Return [X, Y] of the center of cell containing provided text 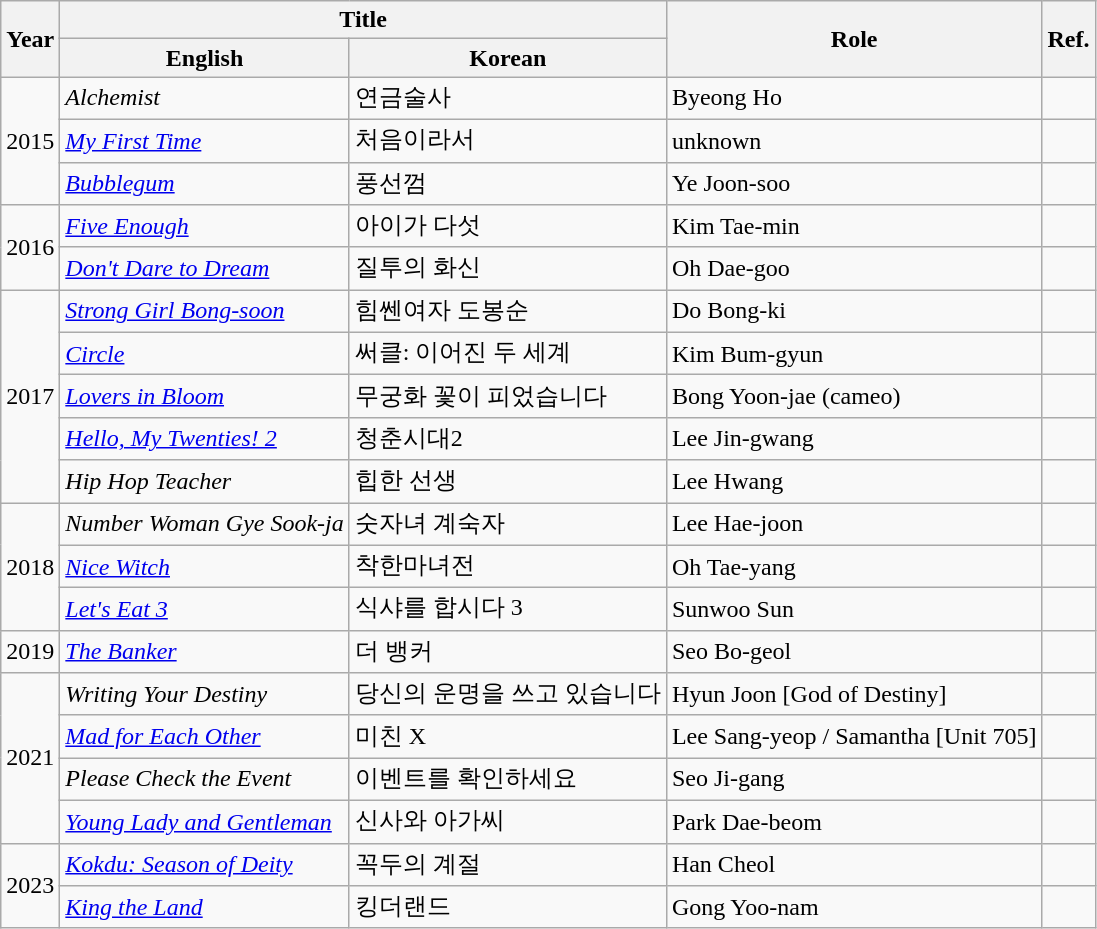
Korean [508, 58]
unknown [854, 140]
신사와 아가씨 [508, 822]
Oh Tae-yang [854, 566]
Bong Yoon-jae (cameo) [854, 396]
2018 [30, 566]
My First Time [204, 140]
Lovers in Bloom [204, 396]
힙한 선생 [508, 482]
Role [854, 39]
Ye Joon-soo [854, 184]
Title [364, 20]
식샤를 합시다 3 [508, 610]
착한마녀전 [508, 566]
청춘시대2 [508, 438]
Oh Dae-goo [854, 268]
미친 X [508, 736]
Lee Hae-joon [854, 524]
Hip Hop Teacher [204, 482]
Hyun Joon [God of Destiny] [854, 694]
Year [30, 39]
Kim Tae-min [854, 226]
The Banker [204, 652]
Alchemist [204, 98]
Circle [204, 354]
Lee Hwang [854, 482]
2019 [30, 652]
Please Check the Event [204, 780]
Let's Eat 3 [204, 610]
Strong Girl Bong-soon [204, 312]
Lee Sang-yeop / Samantha [Unit 705] [854, 736]
Sunwoo Sun [854, 610]
Don't Dare to Dream [204, 268]
Byeong Ho [854, 98]
Mad for Each Other [204, 736]
Do Bong-ki [854, 312]
2021 [30, 758]
Ref. [1068, 39]
King the Land [204, 908]
Park Dae-beom [854, 822]
더 뱅커 [508, 652]
Seo Bo-geol [854, 652]
이벤트를 확인하세요 [508, 780]
English [204, 58]
써클: 이어진 두 세계 [508, 354]
힘쎈여자 도봉순 [508, 312]
Kokdu: Season of Deity [204, 864]
무궁화 꽃이 피었습니다 [508, 396]
질투의 화신 [508, 268]
Bubblegum [204, 184]
풍선껌 [508, 184]
숫자녀 계숙자 [508, 524]
연금술사 [508, 98]
Nice Witch [204, 566]
당신의 운명을 쓰고 있습니다 [508, 694]
2017 [30, 396]
Young Lady and Gentleman [204, 822]
2016 [30, 248]
2023 [30, 886]
Kim Bum-gyun [854, 354]
Lee Jin-gwang [854, 438]
Number Woman Gye Sook-ja [204, 524]
Gong Yoo-nam [854, 908]
처음이라서 [508, 140]
킹더랜드 [508, 908]
아이가 다섯 [508, 226]
Han Cheol [854, 864]
2015 [30, 141]
Five Enough [204, 226]
꼭두의 계절 [508, 864]
Writing Your Destiny [204, 694]
Hello, My Twenties! 2 [204, 438]
Seo Ji-gang [854, 780]
